Pinpoint the cell where the given text exists, returning its [x, y] midpoint coordinate. 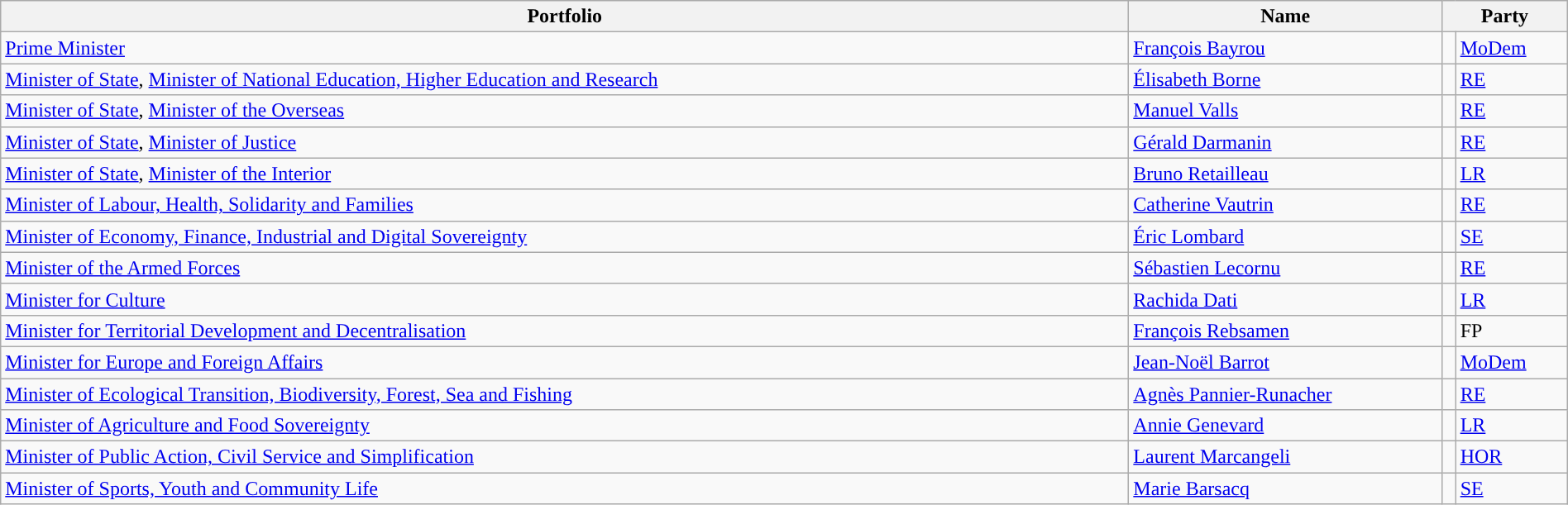
Annie Genevard [1285, 426]
Gérald Darmanin [1285, 142]
Éric Lombard [1285, 236]
Minister of Sports, Youth and Community Life [565, 488]
Name [1285, 17]
Minister of the Armed Forces [565, 268]
Sébastien Lecornu [1285, 268]
François Bayrou [1285, 48]
Minister for Territorial Development and Decentralisation [565, 331]
Minister of Economy, Finance, Industrial and Digital Sovereignty [565, 236]
Bruno Retailleau [1285, 174]
Manuel Valls [1285, 111]
Minister of State, Minister of National Education, Higher Education and Research [565, 79]
Agnès Pannier-Runacher [1285, 394]
Minister for Europe and Foreign Affairs [565, 362]
Minister of Agriculture and Food Sovereignty [565, 426]
Marie Barsacq [1285, 488]
Minister of State, Minister of Justice [565, 142]
Party [1505, 17]
Portfolio [565, 17]
Élisabeth Borne [1285, 79]
Laurent Marcangeli [1285, 457]
Minister of State, Minister of the Interior [565, 174]
Jean-Noël Barrot [1285, 362]
Minister of Ecological Transition, Biodiversity, Forest, Sea and Fishing [565, 394]
Minister of State, Minister of the Overseas [565, 111]
HOR [1512, 457]
FP [1512, 331]
Minister of Public Action, Civil Service and Simplification [565, 457]
Minister of Labour, Health, Solidarity and Families [565, 205]
Prime Minister [565, 48]
Catherine Vautrin [1285, 205]
François Rebsamen [1285, 331]
Rachida Dati [1285, 299]
Minister for Culture [565, 299]
